Output the (X, Y) coordinate of the center of the cell containing the given text.  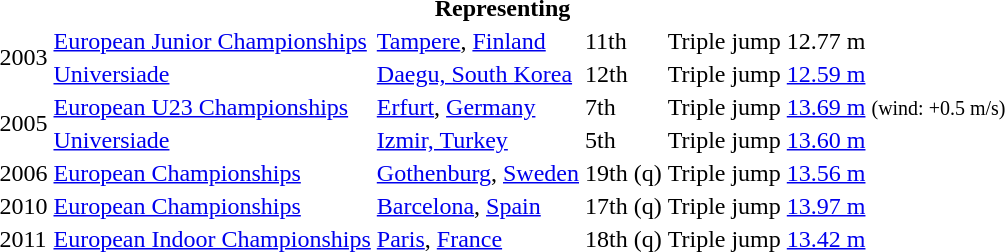
Tampere, Finland (478, 41)
17th (q) (623, 206)
European U23 Championships (212, 107)
11th (623, 41)
19th (q) (623, 173)
Barcelona, Spain (478, 206)
Gothenburg, Sweden (478, 173)
European Junior Championships (212, 41)
Izmir, Turkey (478, 140)
5th (623, 140)
7th (623, 107)
12th (623, 74)
Daegu, South Korea (478, 74)
Erfurt, Germany (478, 107)
